Detect which cell encompasses the target text, then output its [X, Y] center coordinate. 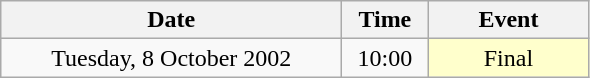
Tuesday, 8 October 2002 [172, 58]
Event [508, 20]
Final [508, 58]
Time [385, 20]
10:00 [385, 58]
Date [172, 20]
